Provide the [x, y] coordinate of the cell's center where the given text is located.  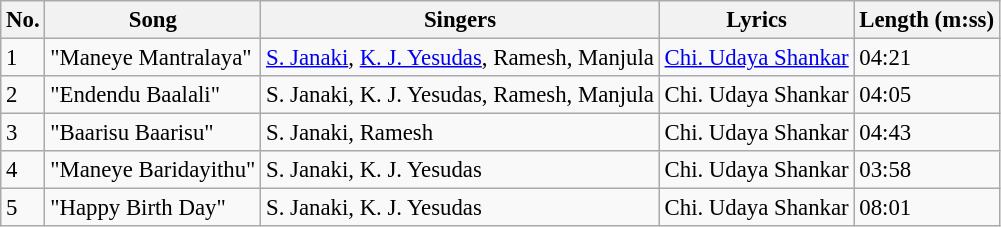
"Maneye Mantralaya" [153, 58]
"Happy Birth Day" [153, 208]
04:21 [926, 58]
S. Janaki, Ramesh [460, 133]
"Baarisu Baarisu" [153, 133]
4 [23, 170]
Lyrics [756, 20]
3 [23, 133]
03:58 [926, 170]
"Endendu Baalali" [153, 95]
1 [23, 58]
08:01 [926, 208]
"Maneye Baridayithu" [153, 170]
04:43 [926, 133]
5 [23, 208]
Song [153, 20]
No. [23, 20]
Length (m:ss) [926, 20]
Singers [460, 20]
2 [23, 95]
04:05 [926, 95]
